Detect which cell encompasses the target text, then output its [x, y] center coordinate. 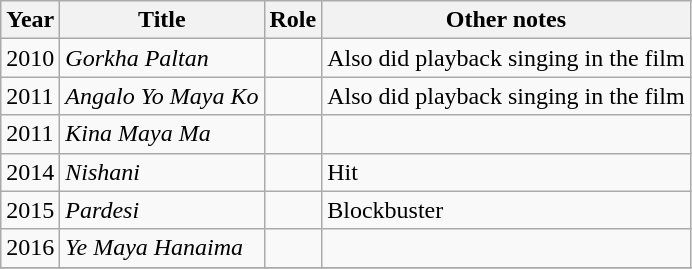
Title [162, 20]
Role [293, 20]
Kina Maya Ma [162, 134]
Year [30, 20]
Angalo Yo Maya Ko [162, 96]
Nishani [162, 172]
2014 [30, 172]
Gorkha Paltan [162, 58]
Other notes [506, 20]
2010 [30, 58]
Blockbuster [506, 210]
Ye Maya Hanaima [162, 248]
2015 [30, 210]
Pardesi [162, 210]
Hit [506, 172]
2016 [30, 248]
